Provide the [X, Y] coordinate of the cell's center where the given text is located.  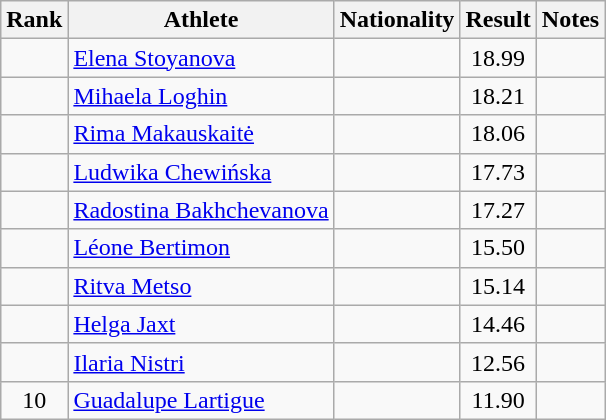
Nationality [397, 20]
Ludwika Chewińska [201, 172]
Notes [570, 20]
18.06 [498, 134]
Result [498, 20]
Ilaria Nistri [201, 362]
Guadalupe Lartigue [201, 400]
Radostina Bakhchevanova [201, 210]
15.50 [498, 248]
15.14 [498, 286]
17.73 [498, 172]
Athlete [201, 20]
Mihaela Loghin [201, 96]
14.46 [498, 324]
Elena Stoyanova [201, 58]
10 [34, 400]
12.56 [498, 362]
Helga Jaxt [201, 324]
18.99 [498, 58]
Rank [34, 20]
17.27 [498, 210]
Rima Makauskaitė [201, 134]
Ritva Metso [201, 286]
11.90 [498, 400]
Léone Bertimon [201, 248]
18.21 [498, 96]
